Return the [X, Y] coordinate for the center point of the cell that contains the specified text.  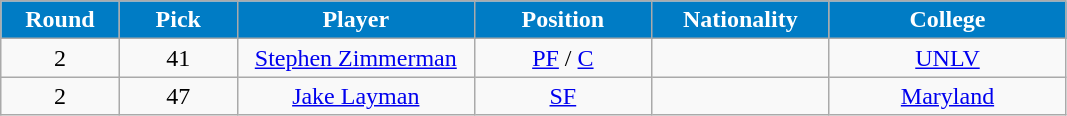
College [948, 20]
SF [562, 96]
41 [178, 58]
Stephen Zimmerman [356, 58]
Position [562, 20]
Round [60, 20]
Pick [178, 20]
Maryland [948, 96]
47 [178, 96]
UNLV [948, 58]
Nationality [740, 20]
Player [356, 20]
PF / C [562, 58]
Jake Layman [356, 96]
